Detect which cell encompasses the target text, then output its (x, y) center coordinate. 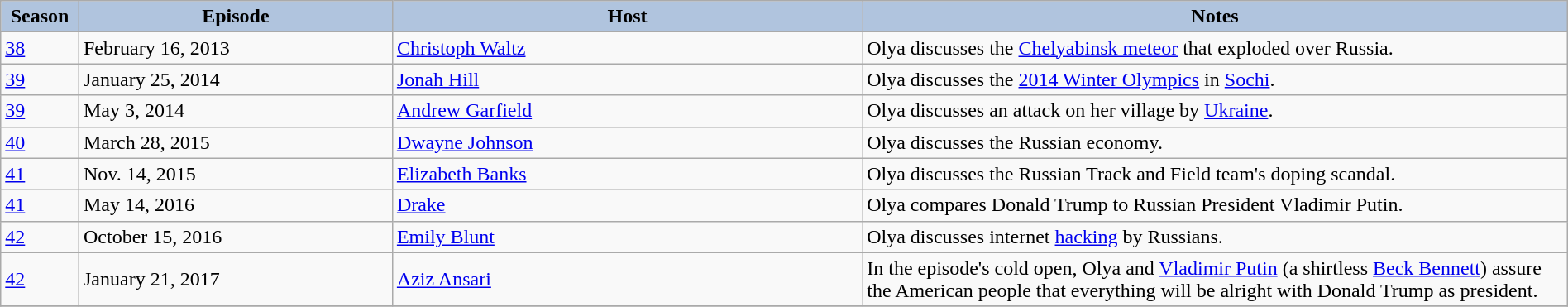
Notes (1216, 17)
Jonah Hill (627, 79)
Olya compares Donald Trump to Russian President Vladimir Putin. (1216, 205)
40 (40, 142)
Olya discusses the 2014 Winter Olympics in Sochi. (1216, 79)
Christoph Waltz (627, 48)
38 (40, 48)
Aziz Ansari (627, 280)
Olya discusses the Chelyabinsk meteor that exploded over Russia. (1216, 48)
Olya discusses the Russian economy. (1216, 142)
Episode (235, 17)
Nov. 14, 2015 (235, 174)
Dwayne Johnson (627, 142)
Season (40, 17)
May 14, 2016 (235, 205)
January 21, 2017 (235, 280)
February 16, 2013 (235, 48)
Elizabeth Banks (627, 174)
Host (627, 17)
Emily Blunt (627, 237)
October 15, 2016 (235, 237)
Olya discusses an attack on her village by Ukraine. (1216, 111)
January 25, 2014 (235, 79)
May 3, 2014 (235, 111)
Olya discusses the Russian Track and Field team's doping scandal. (1216, 174)
Drake (627, 205)
Olya discusses internet hacking by Russians. (1216, 237)
Andrew Garfield (627, 111)
March 28, 2015 (235, 142)
